Return the (x, y) coordinate for the center point of the cell that contains the specified text.  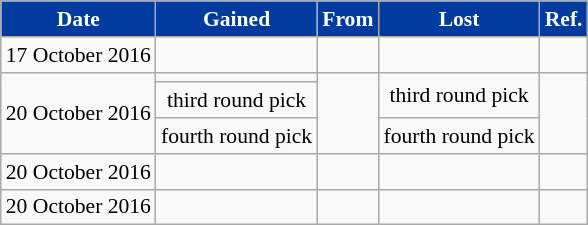
Date (78, 19)
Lost (458, 19)
From (348, 19)
Ref. (564, 19)
Gained (236, 19)
17 October 2016 (78, 55)
